Capture the cell that displays the provided text and extract its [X, Y] central coordinate. 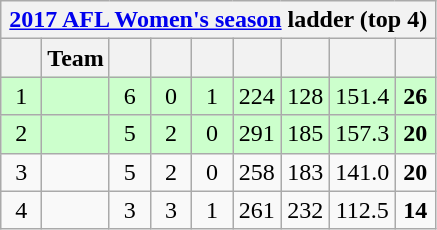
258 [258, 172]
224 [258, 96]
291 [258, 134]
2017 AFL Women's season ladder (top 4) [218, 20]
4 [22, 210]
185 [306, 134]
157.3 [362, 134]
112.5 [362, 210]
151.4 [362, 96]
183 [306, 172]
128 [306, 96]
232 [306, 210]
6 [130, 96]
141.0 [362, 172]
26 [416, 96]
Team [76, 58]
261 [258, 210]
14 [416, 210]
